Return the (X, Y) coordinate for the center point of the cell that contains the specified text.  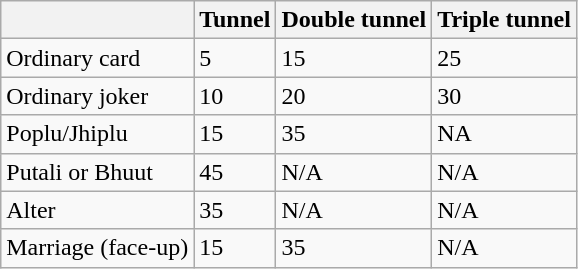
Marriage (face-up) (98, 248)
Alter (98, 210)
Triple tunnel (504, 20)
20 (354, 96)
10 (235, 96)
Poplu/Jhiplu (98, 134)
Tunnel (235, 20)
5 (235, 58)
45 (235, 172)
Ordinary card (98, 58)
30 (504, 96)
Double tunnel (354, 20)
Ordinary joker (98, 96)
NA (504, 134)
Putali or Bhuut (98, 172)
25 (504, 58)
